Search for the cell housing the specified text and yield its [X, Y] center coordinate. 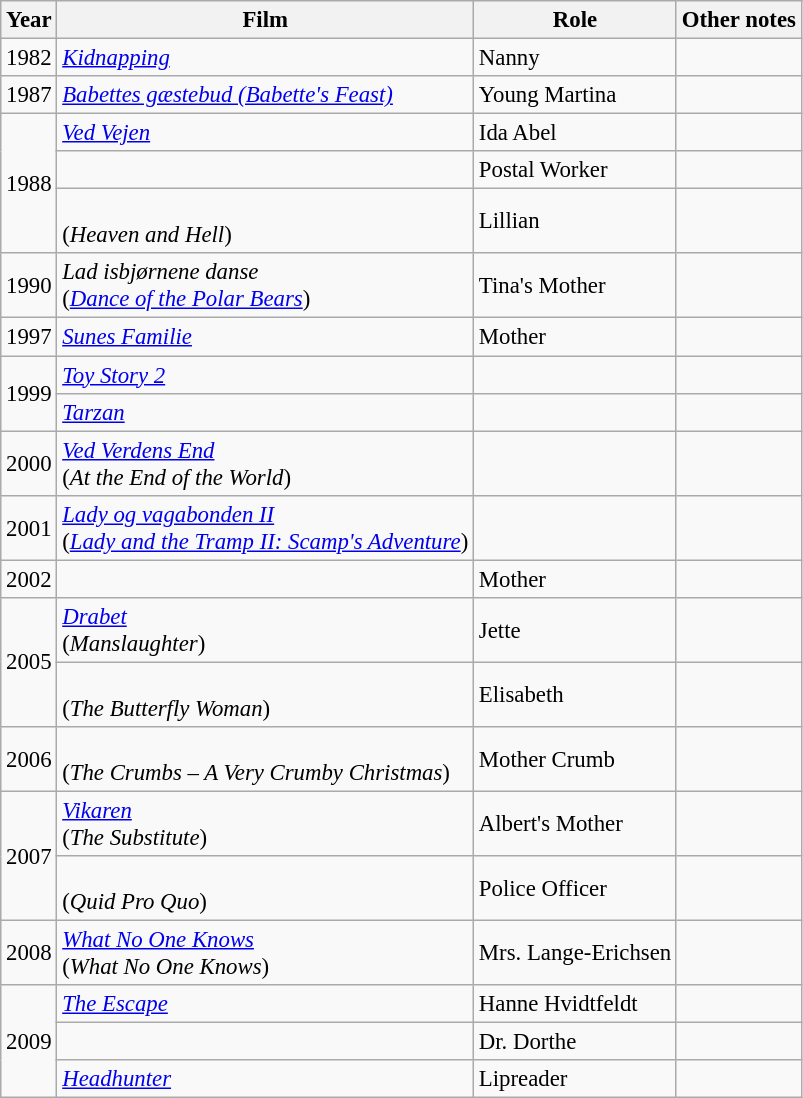
Role [576, 20]
Dr. Dorthe [576, 1042]
(Quid Pro Quo) [266, 888]
Ved Verdens End(At the End of the World) [266, 464]
Vikaren(The Substitute) [266, 824]
Toy Story 2 [266, 375]
What No One Knows(What No One Knows) [266, 954]
1987 [29, 95]
Lipreader [576, 1079]
2000 [29, 464]
1990 [29, 286]
Tina's Mother [576, 286]
Jette [576, 630]
Police Officer [576, 888]
2009 [29, 1042]
Other notes [738, 20]
Sunes Familie [266, 337]
2008 [29, 954]
Lillian [576, 222]
1988 [29, 184]
Hanne Hvidtfeldt [576, 1004]
Mother Crumb [576, 760]
Film [266, 20]
1982 [29, 58]
Lady og vagabonden II(Lady and the Tramp II: Scamp's Adventure) [266, 528]
Ved Vejen [266, 133]
(The Crumbs – A Very Crumby Christmas) [266, 760]
The Escape [266, 1004]
Babettes gæstebud (Babette's Feast) [266, 95]
Albert's Mother [576, 824]
2007 [29, 856]
Elisabeth [576, 694]
2005 [29, 662]
Postal Worker [576, 170]
Drabet(Manslaughter) [266, 630]
Year [29, 20]
1997 [29, 337]
Kidnapping [266, 58]
Mrs. Lange-Erichsen [576, 954]
Ida Abel [576, 133]
(Heaven and Hell) [266, 222]
1999 [29, 394]
Young Martina [576, 95]
Lad isbjørnene danse(Dance of the Polar Bears) [266, 286]
Tarzan [266, 412]
Nanny [576, 58]
2002 [29, 579]
(The Butterfly Woman) [266, 694]
Headhunter [266, 1079]
2006 [29, 760]
2001 [29, 528]
